Locate the cell with the specified text and output its (x, y) center coordinate. 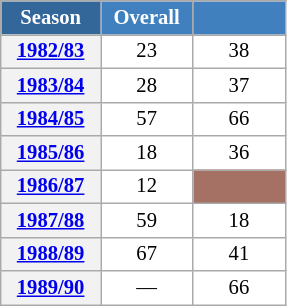
1985/86 (51, 153)
28 (146, 85)
36 (239, 153)
1988/89 (51, 254)
Overall (146, 17)
1984/85 (51, 119)
38 (239, 51)
59 (146, 220)
1987/88 (51, 220)
41 (239, 254)
— (146, 287)
23 (146, 51)
Season (51, 17)
1983/84 (51, 85)
67 (146, 254)
57 (146, 119)
1982/83 (51, 51)
1986/87 (51, 186)
1989/90 (51, 287)
12 (146, 186)
37 (239, 85)
